Identify which cell holds the provided text, then report its (X, Y) central coordinate. 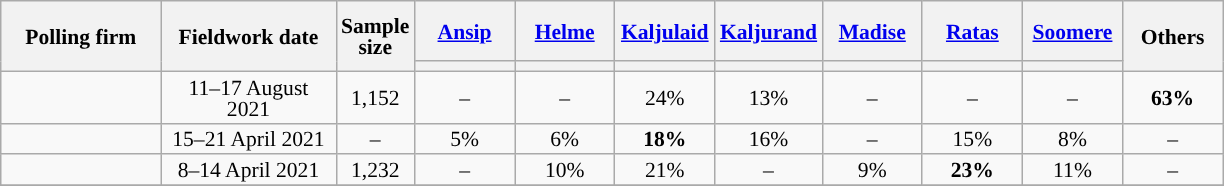
Fieldwork date (248, 36)
1,152 (375, 97)
Polling firm (81, 36)
6% (565, 138)
Ratas (972, 31)
13% (768, 97)
Helme (565, 31)
Ansip (464, 31)
Madise (872, 31)
1,232 (375, 170)
10% (565, 170)
63% (1173, 97)
15% (972, 138)
21% (665, 170)
23% (972, 170)
11% (1072, 170)
Kaljulaid (665, 31)
Others (1173, 36)
Samplesize (375, 36)
16% (768, 138)
8–14 April 2021 (248, 170)
8% (1072, 138)
18% (665, 138)
5% (464, 138)
Soomere (1072, 31)
11–17 August 2021 (248, 97)
24% (665, 97)
9% (872, 170)
15–21 April 2021 (248, 138)
Kaljurand (768, 31)
